Extract the [x, y] coordinate from the center of the cell holding the provided text.  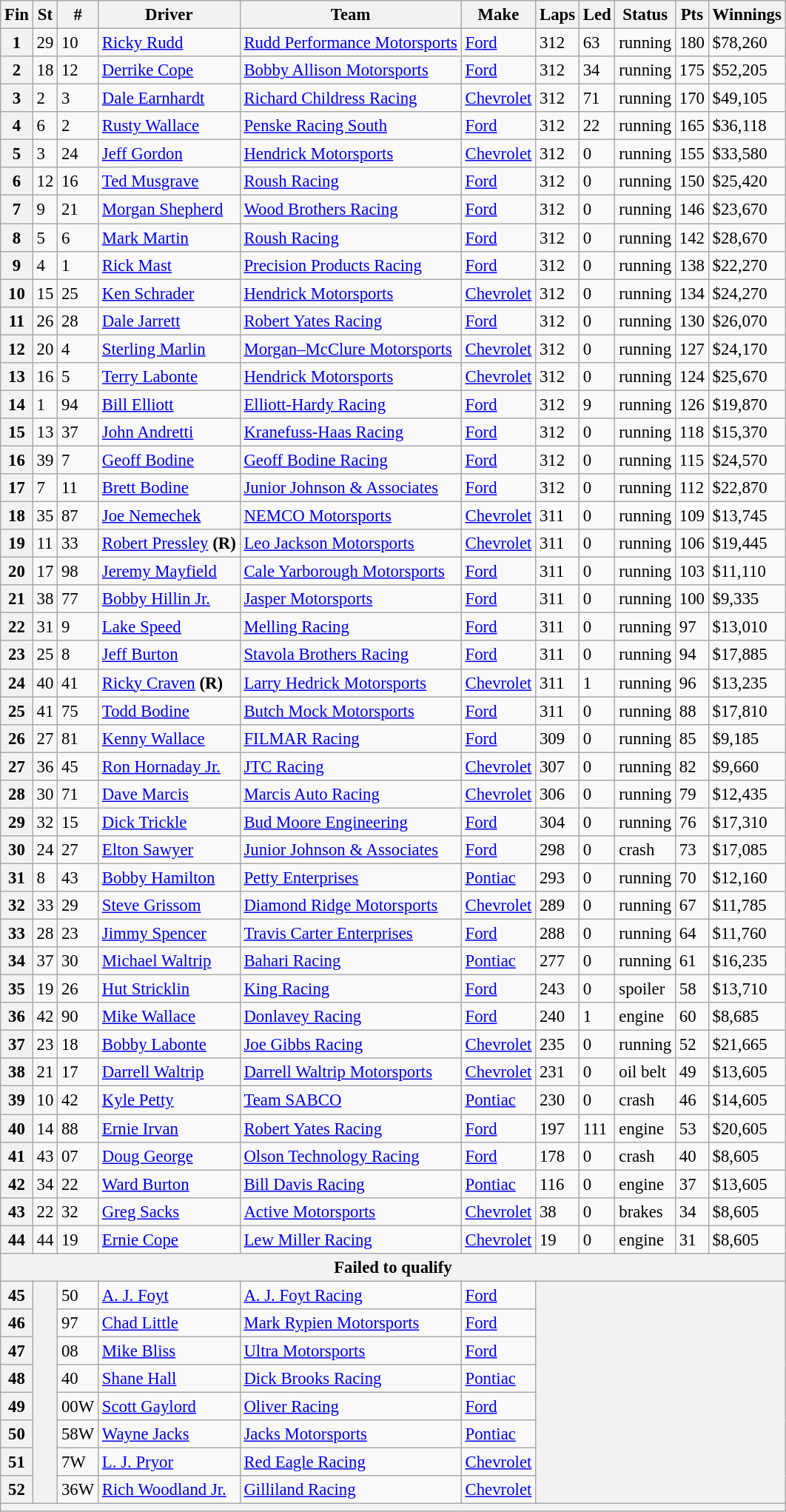
brakes [645, 1211]
$9,660 [747, 766]
$52,205 [747, 70]
82 [691, 766]
Wayne Jacks [169, 1434]
JTC Racing [351, 766]
Joe Nemechek [169, 516]
197 [558, 1128]
Mike Wallace [169, 1017]
Oliver Racing [351, 1407]
Bobby Labonte [169, 1045]
288 [558, 934]
08 [78, 1351]
77 [78, 599]
# [78, 15]
100 [691, 599]
Melling Racing [351, 627]
Steve Grissom [169, 906]
Travis Carter Enterprises [351, 934]
Bobby Hillin Jr. [169, 599]
Precision Products Racing [351, 265]
Mike Bliss [169, 1351]
Jeremy Mayfield [169, 572]
Brett Bodine [169, 488]
Chad Little [169, 1323]
$12,160 [747, 877]
289 [558, 906]
John Andretti [169, 432]
Winnings [747, 15]
$78,260 [747, 43]
Rudd Performance Motorsports [351, 43]
St [44, 15]
87 [78, 516]
Darrell Waltrip [169, 1073]
Ultra Motorsports [351, 1351]
165 [691, 126]
$17,810 [747, 711]
Bobby Allison Motorsports [351, 70]
A. J. Foyt Racing [351, 1295]
111 [597, 1128]
spoiler [645, 989]
$13,235 [747, 683]
175 [691, 70]
Terry Labonte [169, 377]
Team SABCO [351, 1100]
Larry Hedrick Motorsports [351, 683]
306 [558, 795]
$13,010 [747, 627]
Rick Mast [169, 265]
134 [691, 293]
170 [691, 98]
$11,110 [747, 572]
Bud Moore Engineering [351, 822]
Jacks Motorsports [351, 1434]
Team [351, 15]
$36,118 [747, 126]
Sterling Marlin [169, 349]
70 [691, 877]
Bobby Hamilton [169, 877]
Doug George [169, 1156]
$13,745 [747, 516]
124 [691, 377]
58W [78, 1434]
Active Motorsports [351, 1211]
Ricky Rudd [169, 43]
Jeff Burton [169, 655]
231 [558, 1073]
48 [17, 1379]
Joe Gibbs Racing [351, 1045]
67 [691, 906]
36W [78, 1490]
Diamond Ridge Motorsports [351, 906]
79 [691, 795]
$17,310 [747, 822]
FILMAR Racing [351, 738]
$24,170 [747, 349]
$8,685 [747, 1017]
$17,085 [747, 850]
$21,665 [747, 1045]
NEMCO Motorsports [351, 516]
155 [691, 154]
235 [558, 1045]
Mark Rypien Motorsports [351, 1323]
Ernie Cope [169, 1240]
Robert Pressley (R) [169, 543]
Red Eagle Racing [351, 1462]
7W [78, 1462]
243 [558, 989]
Ted Musgrave [169, 181]
$9,185 [747, 738]
73 [691, 850]
King Racing [351, 989]
Ron Hornaday Jr. [169, 766]
$33,580 [747, 154]
Donlavey Racing [351, 1017]
230 [558, 1100]
96 [691, 683]
$19,445 [747, 543]
Ernie Irvan [169, 1128]
90 [78, 1017]
Leo Jackson Motorsports [351, 543]
118 [691, 432]
$23,670 [747, 210]
Morgan–McClure Motorsports [351, 349]
138 [691, 265]
64 [691, 934]
Jeff Gordon [169, 154]
Lew Miller Racing [351, 1240]
Kranefuss-Haas Racing [351, 432]
$26,070 [747, 321]
$16,235 [747, 961]
Bill Elliott [169, 404]
Elton Sawyer [169, 850]
109 [691, 516]
Shane Hall [169, 1379]
Dick Brooks Racing [351, 1379]
$22,870 [747, 488]
oil belt [645, 1073]
$20,605 [747, 1128]
Make [498, 15]
53 [691, 1128]
Morgan Shepherd [169, 210]
Led [597, 15]
Todd Bodine [169, 711]
Jimmy Spencer [169, 934]
Fin [17, 15]
178 [558, 1156]
116 [558, 1184]
Michael Waltrip [169, 961]
Dave Marcis [169, 795]
Lake Speed [169, 627]
Petty Enterprises [351, 877]
Rusty Wallace [169, 126]
Ward Burton [169, 1184]
$13,710 [747, 989]
Laps [558, 15]
307 [558, 766]
Dale Jarrett [169, 321]
A. J. Foyt [169, 1295]
103 [691, 572]
$12,435 [747, 795]
146 [691, 210]
Ricky Craven (R) [169, 683]
$25,670 [747, 377]
Marcis Auto Racing [351, 795]
00W [78, 1407]
47 [17, 1351]
277 [558, 961]
Mark Martin [169, 238]
Olson Technology Racing [351, 1156]
$9,335 [747, 599]
63 [597, 43]
07 [78, 1156]
Darrell Waltrip Motorsports [351, 1073]
Elliott-Hardy Racing [351, 404]
Rich Woodland Jr. [169, 1490]
Kenny Wallace [169, 738]
Stavola Brothers Racing [351, 655]
$24,570 [747, 460]
Geoff Bodine [169, 460]
115 [691, 460]
98 [78, 572]
60 [691, 1017]
Cale Yarborough Motorsports [351, 572]
76 [691, 822]
Butch Mock Motorsports [351, 711]
150 [691, 181]
Failed to qualify [393, 1268]
Gilliland Racing [351, 1490]
51 [17, 1462]
112 [691, 488]
Dick Trickle [169, 822]
Hut Stricklin [169, 989]
298 [558, 850]
106 [691, 543]
$25,420 [747, 181]
130 [691, 321]
304 [558, 822]
Ken Schrader [169, 293]
Kyle Petty [169, 1100]
Dale Earnhardt [169, 98]
$11,760 [747, 934]
240 [558, 1017]
58 [691, 989]
Bahari Racing [351, 961]
Penske Racing South [351, 126]
Wood Brothers Racing [351, 210]
Derrike Cope [169, 70]
Richard Childress Racing [351, 98]
81 [78, 738]
142 [691, 238]
$19,870 [747, 404]
Geoff Bodine Racing [351, 460]
L. J. Pryor [169, 1462]
$49,105 [747, 98]
309 [558, 738]
127 [691, 349]
Pts [691, 15]
85 [691, 738]
Greg Sacks [169, 1211]
$17,885 [747, 655]
$28,670 [747, 238]
$24,270 [747, 293]
293 [558, 877]
Jasper Motorsports [351, 599]
$14,605 [747, 1100]
$11,785 [747, 906]
Status [645, 15]
$22,270 [747, 265]
61 [691, 961]
Driver [169, 15]
$15,370 [747, 432]
Bill Davis Racing [351, 1184]
75 [78, 711]
126 [691, 404]
180 [691, 43]
Scott Gaylord [169, 1407]
